Scan for the cell matching the given text and deliver its [X, Y] coordinate at center. 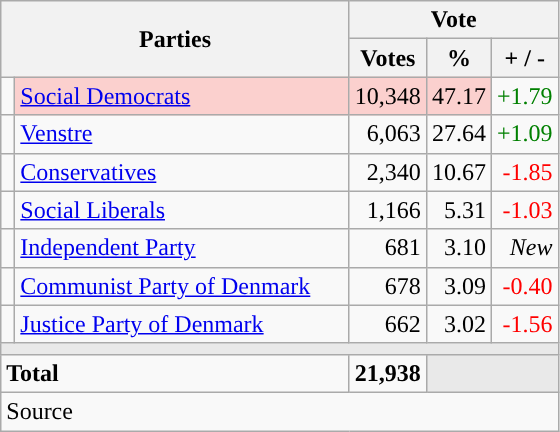
678 [388, 286]
27.64 [458, 134]
3.02 [458, 324]
-1.03 [524, 210]
662 [388, 324]
3.09 [458, 286]
Parties [176, 39]
Justice Party of Denmark [182, 324]
-0.40 [524, 286]
Social Liberals [182, 210]
6,063 [388, 134]
-1.56 [524, 324]
New [524, 248]
Social Democrats [182, 96]
-1.85 [524, 172]
+1.09 [524, 134]
10,348 [388, 96]
Total [176, 373]
2,340 [388, 172]
47.17 [458, 96]
Vote [454, 20]
Independent Party [182, 248]
Votes [388, 58]
Source [280, 411]
% [458, 58]
1,166 [388, 210]
Communist Party of Denmark [182, 286]
21,938 [388, 373]
3.10 [458, 248]
Conservatives [182, 172]
Venstre [182, 134]
+1.79 [524, 96]
5.31 [458, 210]
10.67 [458, 172]
681 [388, 248]
+ / - [524, 58]
